For the text-containing cell, return its midpoint in [x, y] coordinate format. 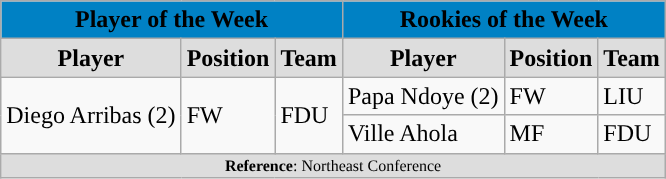
Papa Ndoye (2) [423, 96]
Player of the Week [172, 20]
Rookies of the Week [504, 20]
Diego Arribas (2) [91, 115]
Reference: Northeast Conference [334, 165]
LIU [632, 96]
MF [551, 134]
Ville Ahola [423, 134]
